From the cell containing the given text, extract its center point as (X, Y) coordinate. 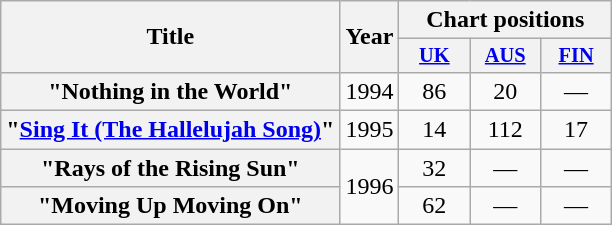
Title (170, 37)
AUS (506, 56)
20 (506, 91)
32 (434, 168)
1996 (370, 187)
"Moving Up Moving On" (170, 206)
14 (434, 130)
"Nothing in the World" (170, 91)
Chart positions (506, 20)
112 (506, 130)
Year (370, 37)
"Rays of the Rising Sun" (170, 168)
17 (576, 130)
86 (434, 91)
FIN (576, 56)
"Sing It (The Hallelujah Song)" (170, 130)
1995 (370, 130)
UK (434, 56)
1994 (370, 91)
62 (434, 206)
